Extract the [X, Y] coordinate from the center of the cell holding the provided text.  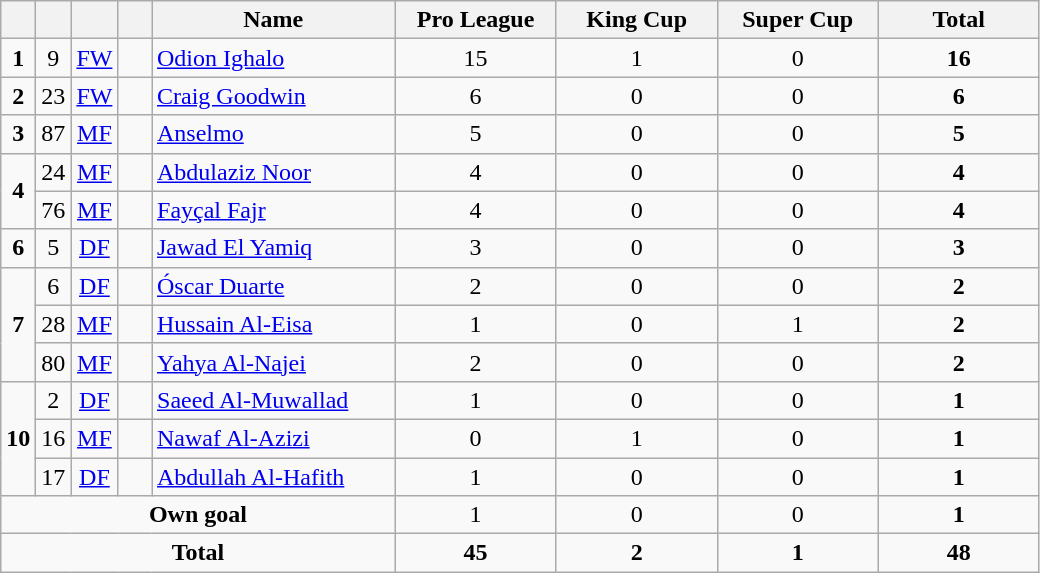
17 [54, 477]
Name [274, 20]
7 [18, 324]
28 [54, 324]
Nawaf Al-Azizi [274, 438]
Own goal [198, 515]
24 [54, 172]
Fayçal Fajr [274, 210]
48 [958, 553]
Jawad El Yamiq [274, 248]
Abdullah Al-Hafith [274, 477]
80 [54, 362]
23 [54, 96]
Odion Ighalo [274, 58]
Super Cup [798, 20]
15 [476, 58]
Pro League [476, 20]
Yahya Al-Najei [274, 362]
Craig Goodwin [274, 96]
76 [54, 210]
Óscar Duarte [274, 286]
Abdulaziz Noor [274, 172]
Anselmo [274, 134]
Saeed Al-Muwallad [274, 400]
45 [476, 553]
87 [54, 134]
King Cup [636, 20]
9 [54, 58]
Hussain Al-Eisa [274, 324]
10 [18, 438]
